Search for the cell housing the specified text and yield its (X, Y) center coordinate. 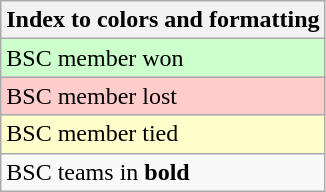
Index to colors and formatting (163, 20)
BSC member lost (163, 96)
BSC teams in bold (163, 172)
BSC member won (163, 58)
BSC member tied (163, 134)
